Extract the [x, y] coordinate from the center of the cell holding the provided text.  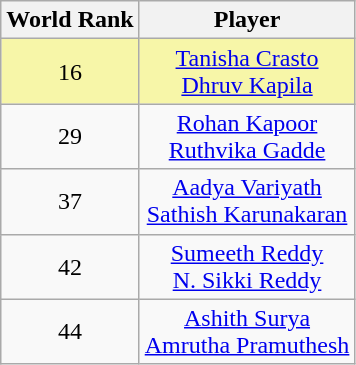
44 [70, 332]
Sumeeth ReddyN. Sikki Reddy [247, 266]
16 [70, 72]
37 [70, 202]
Player [247, 20]
42 [70, 266]
Ashith SuryaAmrutha Pramuthesh [247, 332]
Tanisha CrastoDhruv Kapila [247, 72]
World Rank [70, 20]
29 [70, 136]
Aadya VariyathSathish Karunakaran [247, 202]
Rohan KapoorRuthvika Gadde [247, 136]
